Output the [X, Y] coordinate of the center of the cell containing the given text.  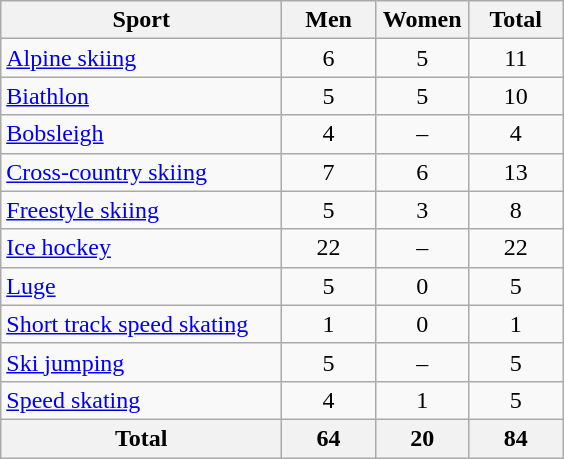
11 [516, 58]
Ski jumping [142, 362]
Bobsleigh [142, 134]
Luge [142, 286]
Ice hockey [142, 248]
Women [422, 20]
Men [329, 20]
Sport [142, 20]
Freestyle skiing [142, 210]
Alpine skiing [142, 58]
13 [516, 172]
Cross-country skiing [142, 172]
Short track speed skating [142, 324]
8 [516, 210]
Biathlon [142, 96]
64 [329, 438]
84 [516, 438]
3 [422, 210]
20 [422, 438]
Speed skating [142, 400]
10 [516, 96]
7 [329, 172]
